Locate the cell with the specified text and output its [X, Y] center coordinate. 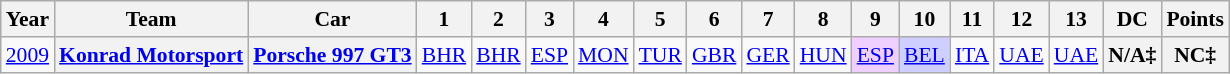
8 [824, 19]
DC [1132, 19]
HUN [824, 55]
9 [876, 19]
MON [604, 55]
2009 [28, 55]
GER [768, 55]
11 [972, 19]
ITA [972, 55]
Year [28, 19]
2 [498, 19]
3 [550, 19]
Car [332, 19]
TUR [660, 55]
6 [714, 19]
4 [604, 19]
N/A‡ [1132, 55]
10 [924, 19]
GBR [714, 55]
13 [1076, 19]
BEL [924, 55]
Konrad Motorsport [151, 55]
7 [768, 19]
5 [660, 19]
1 [444, 19]
Porsche 997 GT3 [332, 55]
12 [1021, 19]
NC‡ [1195, 55]
Team [151, 19]
Points [1195, 19]
